Pinpoint the cell where the given text exists, returning its (X, Y) midpoint coordinate. 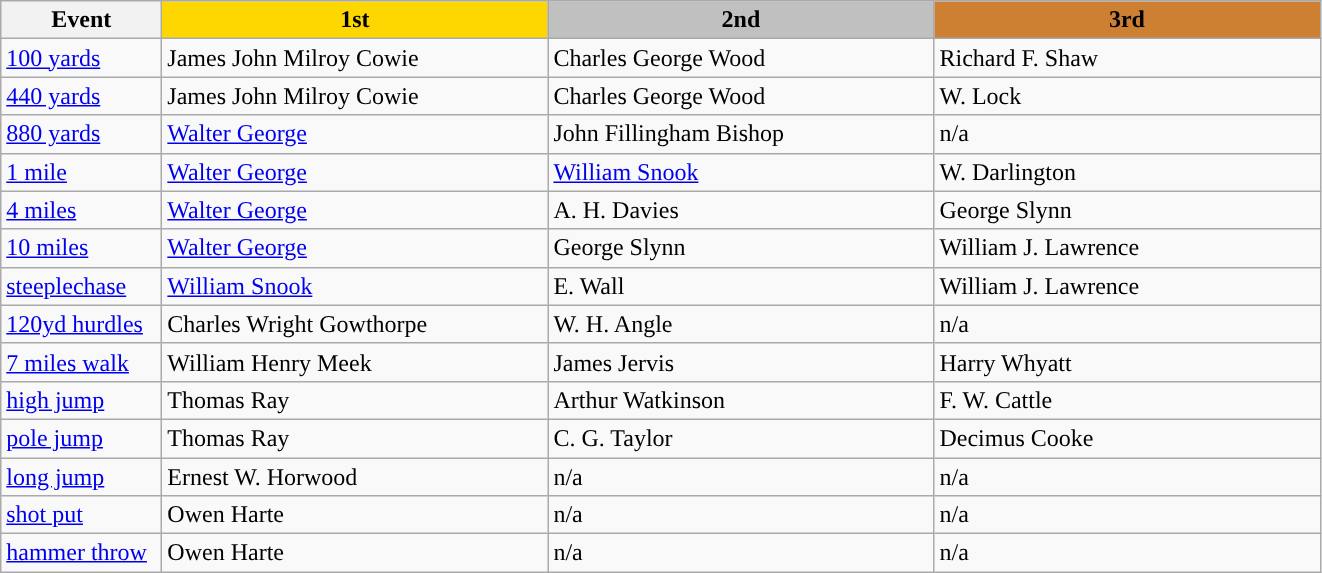
7 miles walk (82, 362)
10 miles (82, 248)
440 yards (82, 96)
shot put (82, 515)
Decimus Cooke (1127, 438)
880 yards (82, 134)
Arthur Watkinson (741, 400)
100 yards (82, 58)
E. Wall (741, 286)
long jump (82, 477)
pole jump (82, 438)
1st (355, 20)
John Fillingham Bishop (741, 134)
W. Darlington (1127, 172)
C. G. Taylor (741, 438)
Charles Wright Gowthorpe (355, 324)
Ernest W. Horwood (355, 477)
A. H. Davies (741, 210)
steeplechase (82, 286)
F. W. Cattle (1127, 400)
4 miles (82, 210)
120yd hurdles (82, 324)
William Henry Meek (355, 362)
hammer throw (82, 553)
James Jervis (741, 362)
W. H. Angle (741, 324)
3rd (1127, 20)
Richard F. Shaw (1127, 58)
1 mile (82, 172)
high jump (82, 400)
Event (82, 20)
2nd (741, 20)
W. Lock (1127, 96)
Harry Whyatt (1127, 362)
